Search for the cell housing the specified text and yield its [x, y] center coordinate. 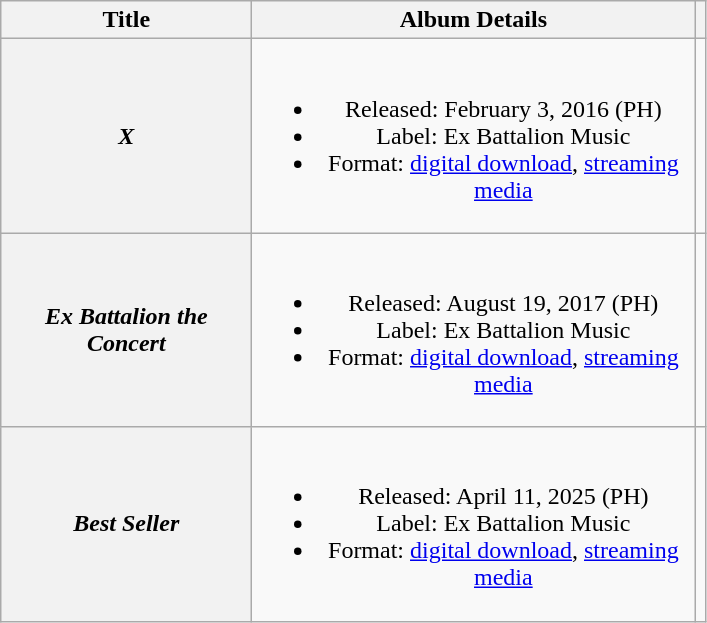
Best Seller [126, 524]
Released: April 11, 2025 (PH)Label: Ex Battalion MusicFormat: digital download, streaming media [474, 524]
Ex Battalion the Concert [126, 330]
Released: February 3, 2016 (PH)Label: Ex Battalion MusicFormat: digital download, streaming media [474, 136]
Album Details [474, 20]
Released: August 19, 2017 (PH)Label: Ex Battalion MusicFormat: digital download, streaming media [474, 330]
X [126, 136]
Title [126, 20]
